Pinpoint the cell where the given text exists, returning its (x, y) midpoint coordinate. 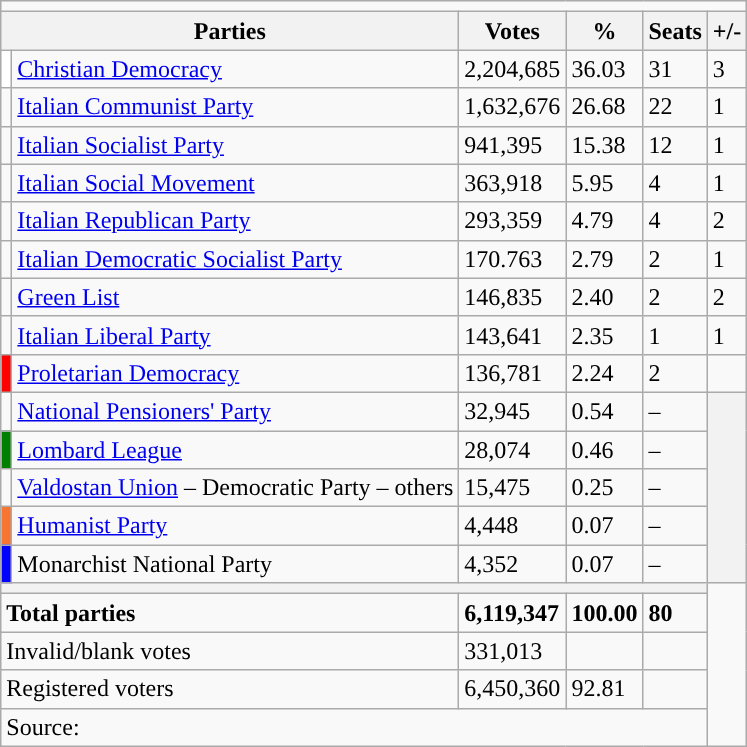
136,781 (512, 373)
Italian Democratic Socialist Party (236, 259)
National Pensioners' Party (236, 411)
Parties (230, 31)
Italian Socialist Party (236, 145)
331,013 (512, 651)
26.68 (604, 107)
80 (675, 613)
Lombard League (236, 449)
293,359 (512, 221)
0.46 (604, 449)
Invalid/blank votes (230, 651)
Total parties (230, 613)
Green List (236, 297)
32,945 (512, 411)
2.24 (604, 373)
363,918 (512, 183)
22 (675, 107)
146,835 (512, 297)
100.00 (604, 613)
2.35 (604, 335)
Monarchist National Party (236, 564)
170.763 (512, 259)
15.38 (604, 145)
28,074 (512, 449)
Proletarian Democracy (236, 373)
941,395 (512, 145)
0.25 (604, 488)
0.54 (604, 411)
Votes (512, 31)
Italian Republican Party (236, 221)
92.81 (604, 689)
4,448 (512, 526)
36.03 (604, 69)
31 (675, 69)
3 (726, 69)
1,632,676 (512, 107)
Valdostan Union – Democratic Party – others (236, 488)
4.79 (604, 221)
12 (675, 145)
Italian Liberal Party (236, 335)
Christian Democracy (236, 69)
2,204,685 (512, 69)
6,450,360 (512, 689)
4,352 (512, 564)
5.95 (604, 183)
2.40 (604, 297)
Italian Communist Party (236, 107)
Seats (675, 31)
+/- (726, 31)
Italian Social Movement (236, 183)
% (604, 31)
Humanist Party (236, 526)
2.79 (604, 259)
15,475 (512, 488)
Source: (354, 727)
6,119,347 (512, 613)
Registered voters (230, 689)
143,641 (512, 335)
